Identify which cell holds the provided text, then report its (x, y) central coordinate. 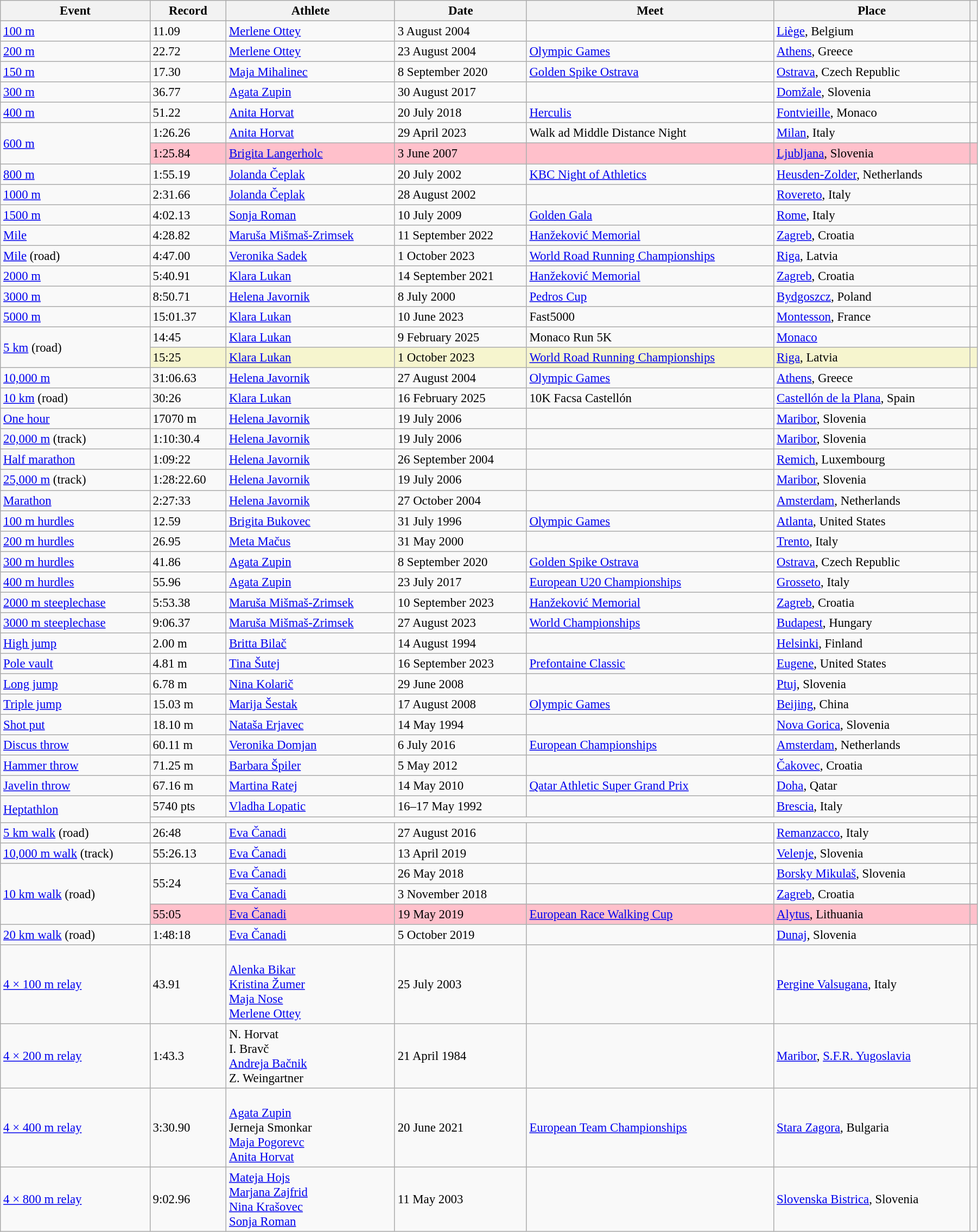
2000 m (75, 276)
Pedros Cup (650, 296)
5000 m (75, 317)
14 May 2010 (460, 786)
27 October 2004 (460, 500)
10K Facsa Castellón (650, 398)
25 July 2003 (460, 985)
26 September 2004 (460, 460)
One hour (75, 419)
Bydgoszcz, Poland (872, 296)
Remanzacco, Italy (872, 833)
4:47.00 (188, 256)
1:55.19 (188, 174)
100 m (75, 31)
3 November 2018 (460, 894)
9 February 2025 (460, 337)
4 × 200 m relay (75, 1056)
3:30.90 (188, 1128)
31:06.63 (188, 378)
Heptathlon (75, 809)
Barbara Špiler (310, 766)
Maja Mihalinec (310, 72)
27 August 2004 (460, 378)
27 August 2023 (460, 623)
Rovereto, Italy (872, 194)
2:27:33 (188, 500)
14 September 2021 (460, 276)
Record (188, 11)
Budapest, Hungary (872, 623)
5 May 2012 (460, 766)
European U20 Championships (650, 582)
Beijing, China (872, 704)
4:28.82 (188, 235)
Monaco Run 5K (650, 337)
3 June 2007 (460, 154)
30:26 (188, 398)
31 May 2000 (460, 541)
European Team Championships (650, 1128)
Pergine Valsugana, Italy (872, 985)
4:02.13 (188, 215)
Fast5000 (650, 317)
4 × 800 m relay (75, 1199)
Ptuj, Slovenia (872, 684)
2000 m steeplechase (75, 602)
12.59 (188, 521)
16 September 2023 (460, 664)
400 m (75, 113)
11.09 (188, 31)
World Championships (650, 623)
Rome, Italy (872, 215)
Castellón de la Plana, Spain (872, 398)
Hammer throw (75, 766)
10 km walk (road) (75, 893)
31 July 1996 (460, 521)
Slovenska Bistrica, Slovenia (872, 1199)
10 September 2023 (460, 602)
5 km walk (road) (75, 833)
300 m hurdles (75, 562)
3 August 2004 (460, 31)
Eugene, United States (872, 664)
22.72 (188, 52)
Mile (75, 235)
N. HorvatI. BravčAndreja BačnikZ. Weingartner (310, 1056)
10 June 2023 (460, 317)
Stara Zagora, Bulgaria (872, 1128)
28 August 2002 (460, 194)
800 m (75, 174)
19 May 2019 (460, 915)
Prefontaine Classic (650, 664)
Milan, Italy (872, 133)
European Championships (650, 745)
5:53.38 (188, 602)
Date (460, 11)
Ljubljana, Slovenia (872, 154)
26 May 2018 (460, 873)
55:05 (188, 915)
10,000 m (75, 378)
1:09:22 (188, 460)
18.10 m (188, 725)
1:26.26 (188, 133)
Agata ZupinJerneja SmonkarMaja PogorevcAnita Horvat (310, 1128)
5740 pts (188, 806)
Trento, Italy (872, 541)
Shot put (75, 725)
20 June 2021 (460, 1128)
1:48:18 (188, 935)
14 August 1994 (460, 643)
Golden Gala (650, 215)
55.96 (188, 582)
17 August 2008 (460, 704)
10 km (road) (75, 398)
41.86 (188, 562)
11 May 2003 (460, 1199)
100 m hurdles (75, 521)
Herculis (650, 113)
71.25 m (188, 766)
Meta Mačus (310, 541)
Half marathon (75, 460)
11 September 2022 (460, 235)
26.95 (188, 541)
8 July 2000 (460, 296)
Mile (road) (75, 256)
1500 m (75, 215)
5:40.91 (188, 276)
Montesson, France (872, 317)
Alenka BikarKristina ŽumerMaja NoseMerlene Ottey (310, 985)
Brescia, Italy (872, 806)
Pole vault (75, 664)
3000 m (75, 296)
17070 m (188, 419)
6 July 2016 (460, 745)
Discus throw (75, 745)
15.03 m (188, 704)
Maribor, S.F.R. Yugoslavia (872, 1056)
Meet (650, 11)
KBC Night of Athletics (650, 174)
Veronika Domjan (310, 745)
Čakovec, Croatia (872, 766)
15:25 (188, 358)
36.77 (188, 92)
High jump (75, 643)
30 August 2017 (460, 92)
16 February 2025 (460, 398)
Remich, Luxembourg (872, 460)
400 m hurdles (75, 582)
Liège, Belgium (872, 31)
Place (872, 11)
10,000 m walk (track) (75, 853)
20 July 2002 (460, 174)
Britta Bilač (310, 643)
6.78 m (188, 684)
1:28:22.60 (188, 480)
Alytus, Lithuania (872, 915)
Marathon (75, 500)
Vladha Lopatic (310, 806)
23 August 2004 (460, 52)
Sonja Roman (310, 215)
15:01.37 (188, 317)
13 April 2019 (460, 853)
1:10:30.4 (188, 439)
European Race Walking Cup (650, 915)
Velenje, Slovenia (872, 853)
60.11 m (188, 745)
Walk ad Middle Distance Night (650, 133)
51.22 (188, 113)
20 km walk (road) (75, 935)
29 June 2008 (460, 684)
Grosseto, Italy (872, 582)
21 April 1984 (460, 1056)
2:31.66 (188, 194)
Tina Šutej (310, 664)
600 m (75, 143)
Event (75, 11)
Qatar Athletic Super Grand Prix (650, 786)
23 July 2017 (460, 582)
5 km (road) (75, 347)
Fontvieille, Monaco (872, 113)
Mateja HojsMarjana ZajfridNina KrašovecSonja Roman (310, 1199)
4.81 m (188, 664)
Nina Kolarič (310, 684)
150 m (75, 72)
Triple jump (75, 704)
Atlanta, United States (872, 521)
9:06.37 (188, 623)
1:25.84 (188, 154)
67.16 m (188, 786)
43.91 (188, 985)
Heusden-Zolder, Netherlands (872, 174)
10 July 2009 (460, 215)
14:45 (188, 337)
Long jump (75, 684)
8:50.71 (188, 296)
Dunaj, Slovenia (872, 935)
5 October 2019 (460, 935)
55:26.13 (188, 853)
Martina Ratej (310, 786)
16–17 May 1992 (460, 806)
Nova Gorica, Slovenia (872, 725)
Doha, Qatar (872, 786)
1:43.3 (188, 1056)
20 July 2018 (460, 113)
26:48 (188, 833)
20,000 m (track) (75, 439)
4 × 100 m relay (75, 985)
9:02.96 (188, 1199)
Javelin throw (75, 786)
14 May 1994 (460, 725)
Domžale, Slovenia (872, 92)
Athlete (310, 11)
Marija Šestak (310, 704)
1000 m (75, 194)
4 × 400 m relay (75, 1128)
200 m hurdles (75, 541)
2.00 m (188, 643)
25,000 m (track) (75, 480)
Nataša Erjavec (310, 725)
55:24 (188, 884)
Veronika Sadek (310, 256)
Brigita Bukovec (310, 521)
Brigita Langerholc (310, 154)
27 August 2016 (460, 833)
Borsky Mikulaš, Slovenia (872, 873)
Helsinki, Finland (872, 643)
200 m (75, 52)
29 April 2023 (460, 133)
17.30 (188, 72)
300 m (75, 92)
Monaco (872, 337)
3000 m steeplechase (75, 623)
